Return the [X, Y] coordinate for the center point of the cell that contains the specified text.  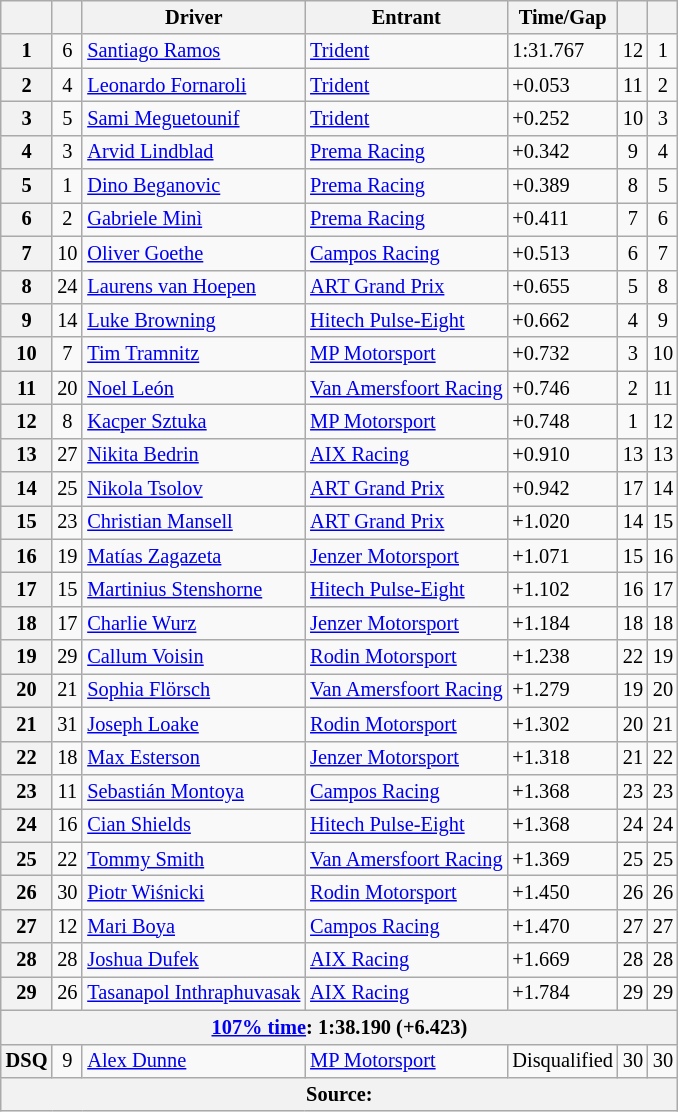
Dino Beganovic [194, 186]
+1.669 [562, 960]
Alex Dunne [194, 1061]
Matías Zagazeta [194, 556]
+1.450 [562, 892]
+0.942 [562, 489]
+1.102 [562, 589]
DSQ [27, 1061]
1:31.767 [562, 51]
Martinius Stenshorne [194, 589]
+1.318 [562, 758]
+0.746 [562, 388]
Joseph Loake [194, 724]
Driver [194, 17]
Tasanapol Inthraphuvasak [194, 993]
Max Esterson [194, 758]
Nikola Tsolov [194, 489]
Sami Meguetounif [194, 118]
Charlie Wurz [194, 623]
+0.252 [562, 118]
+1.369 [562, 859]
+0.732 [562, 354]
+0.910 [562, 455]
+1.302 [562, 724]
Gabriele Minì [194, 219]
+0.053 [562, 85]
+0.342 [562, 152]
+0.662 [562, 320]
+0.411 [562, 219]
Joshua Dufek [194, 960]
31 [67, 724]
+1.238 [562, 657]
Kacper Sztuka [194, 421]
Cian Shields [194, 825]
Tim Tramnitz [194, 354]
Tommy Smith [194, 859]
Luke Browning [194, 320]
Christian Mansell [194, 522]
Entrant [406, 17]
+0.748 [562, 421]
Time/Gap [562, 17]
Source: [340, 1094]
Callum Voisin [194, 657]
Oliver Goethe [194, 253]
Nikita Bedrin [194, 455]
Leonardo Fornaroli [194, 85]
+1.470 [562, 926]
+0.655 [562, 287]
Mari Boya [194, 926]
+0.389 [562, 186]
Arvid Lindblad [194, 152]
Piotr Wiśnicki [194, 892]
+1.184 [562, 623]
Disqualified [562, 1061]
Santiago Ramos [194, 51]
Sophia Flörsch [194, 690]
+1.279 [562, 690]
Laurens van Hoepen [194, 287]
Noel León [194, 388]
+1.071 [562, 556]
107% time: 1:38.190 (+6.423) [340, 1027]
+1.784 [562, 993]
+0.513 [562, 253]
Sebastián Montoya [194, 791]
+1.020 [562, 522]
